Detect which cell encompasses the target text, then output its (x, y) center coordinate. 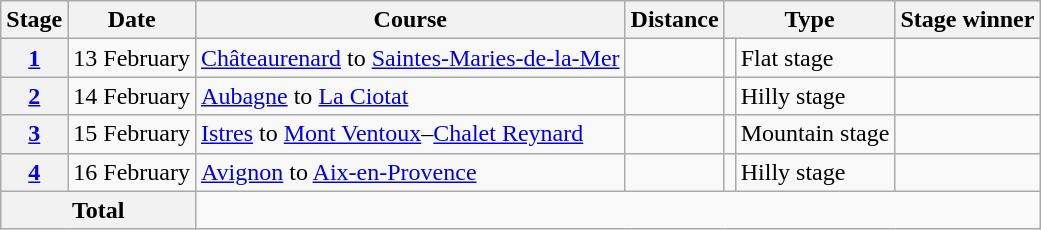
15 February (132, 134)
14 February (132, 96)
13 February (132, 58)
Stage (34, 20)
Aubagne to La Ciotat (411, 96)
2 (34, 96)
16 February (132, 172)
Châteaurenard to Saintes-Maries-de-la-Mer (411, 58)
Date (132, 20)
Distance (674, 20)
Mountain stage (815, 134)
Stage winner (968, 20)
Flat stage (815, 58)
Type (810, 20)
Istres to Mont Ventoux–Chalet Reynard (411, 134)
Avignon to Aix-en-Provence (411, 172)
4 (34, 172)
Course (411, 20)
Total (98, 210)
1 (34, 58)
3 (34, 134)
